For the text-containing cell, return its midpoint in (x, y) coordinate format. 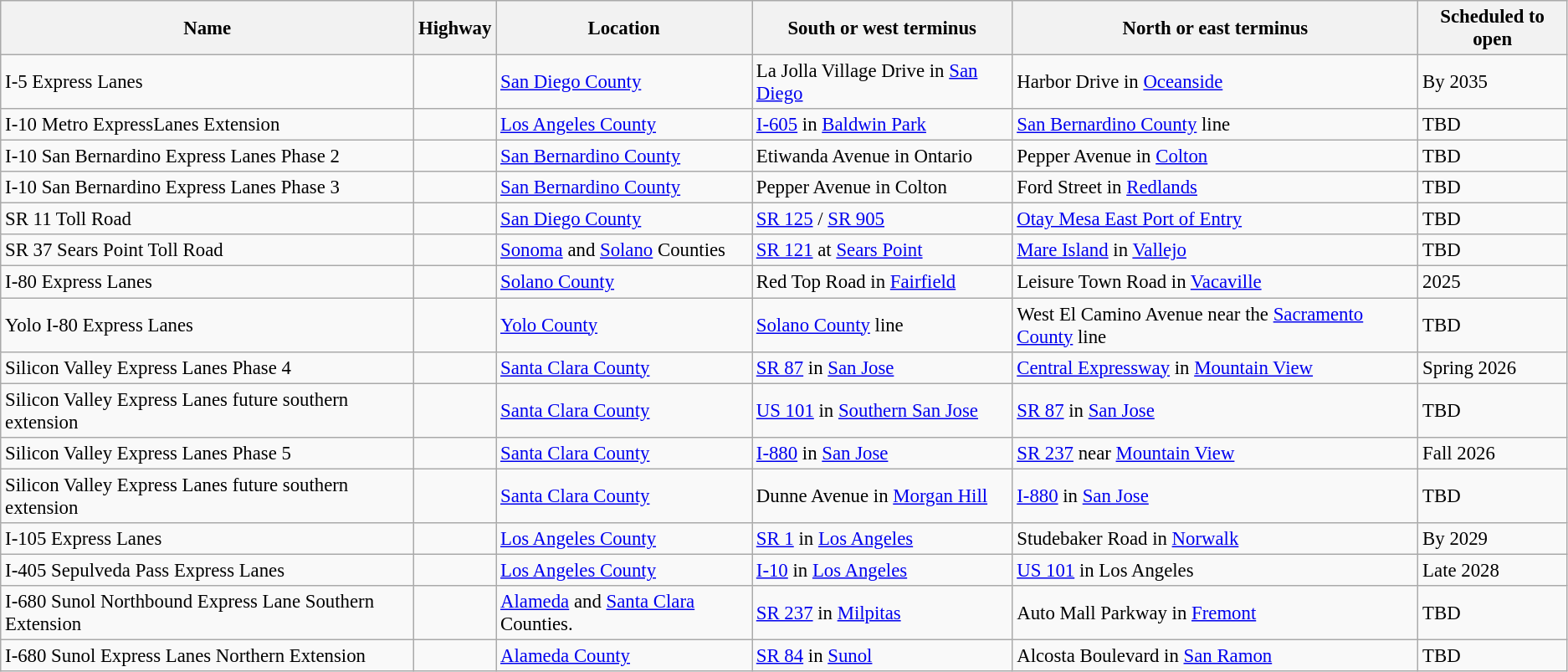
Leisure Town Road in Vacaville (1215, 282)
Late 2028 (1493, 570)
I-10 San Bernardino Express Lanes Phase 3 (208, 187)
I-5 Express Lanes (208, 82)
Solano County (624, 282)
Yolo I-80 Express Lanes (208, 325)
I-10 San Bernardino Express Lanes Phase 2 (208, 156)
Yolo County (624, 325)
SR 37 Sears Point Toll Road (208, 250)
Alcosta Boulevard in San Ramon (1215, 655)
Ford Street in Redlands (1215, 187)
Name (208, 28)
US 101 in Los Angeles (1215, 570)
Alameda County (624, 655)
I-405 Sepulveda Pass Express Lanes (208, 570)
Silicon Valley Express Lanes Phase 4 (208, 367)
I-80 Express Lanes (208, 282)
2025 (1493, 282)
Etiwanda Avenue in Ontario (882, 156)
I-10 Metro ExpressLanes Extension (208, 125)
SR 1 in Los Angeles (882, 539)
SR 11 Toll Road (208, 219)
Spring 2026 (1493, 367)
Sonoma and Solano Counties (624, 250)
SR 125 / SR 905 (882, 219)
Alameda and Santa Clara Counties. (624, 613)
Mare Island in Vallejo (1215, 250)
Silicon Valley Express Lanes Phase 5 (208, 453)
La Jolla Village Drive in San Diego (882, 82)
US 101 in Southern San Jose (882, 410)
SR 237 in Milpitas (882, 613)
By 2035 (1493, 82)
Auto Mall Parkway in Fremont (1215, 613)
Otay Mesa East Port of Entry (1215, 219)
Studebaker Road in Norwalk (1215, 539)
Red Top Road in Fairfield (882, 282)
I-680 Sunol Express Lanes Northern Extension (208, 655)
Fall 2026 (1493, 453)
Location (624, 28)
Harbor Drive in Oceanside (1215, 82)
Solano County line (882, 325)
By 2029 (1493, 539)
West El Camino Avenue near the Sacramento County line (1215, 325)
SR 84 in Sunol (882, 655)
Central Expressway in Mountain View (1215, 367)
San Bernardino County line (1215, 125)
I-105 Express Lanes (208, 539)
SR 237 near Mountain View (1215, 453)
South or west terminus (882, 28)
I-10 in Los Angeles (882, 570)
Highway (455, 28)
I-605 in Baldwin Park (882, 125)
Scheduled to open (1493, 28)
Dunne Avenue in Morgan Hill (882, 495)
I-680 Sunol Northbound Express Lane Southern Extension (208, 613)
North or east terminus (1215, 28)
SR 121 at Sears Point (882, 250)
